Scan for the cell matching the given text and deliver its [x, y] coordinate at center. 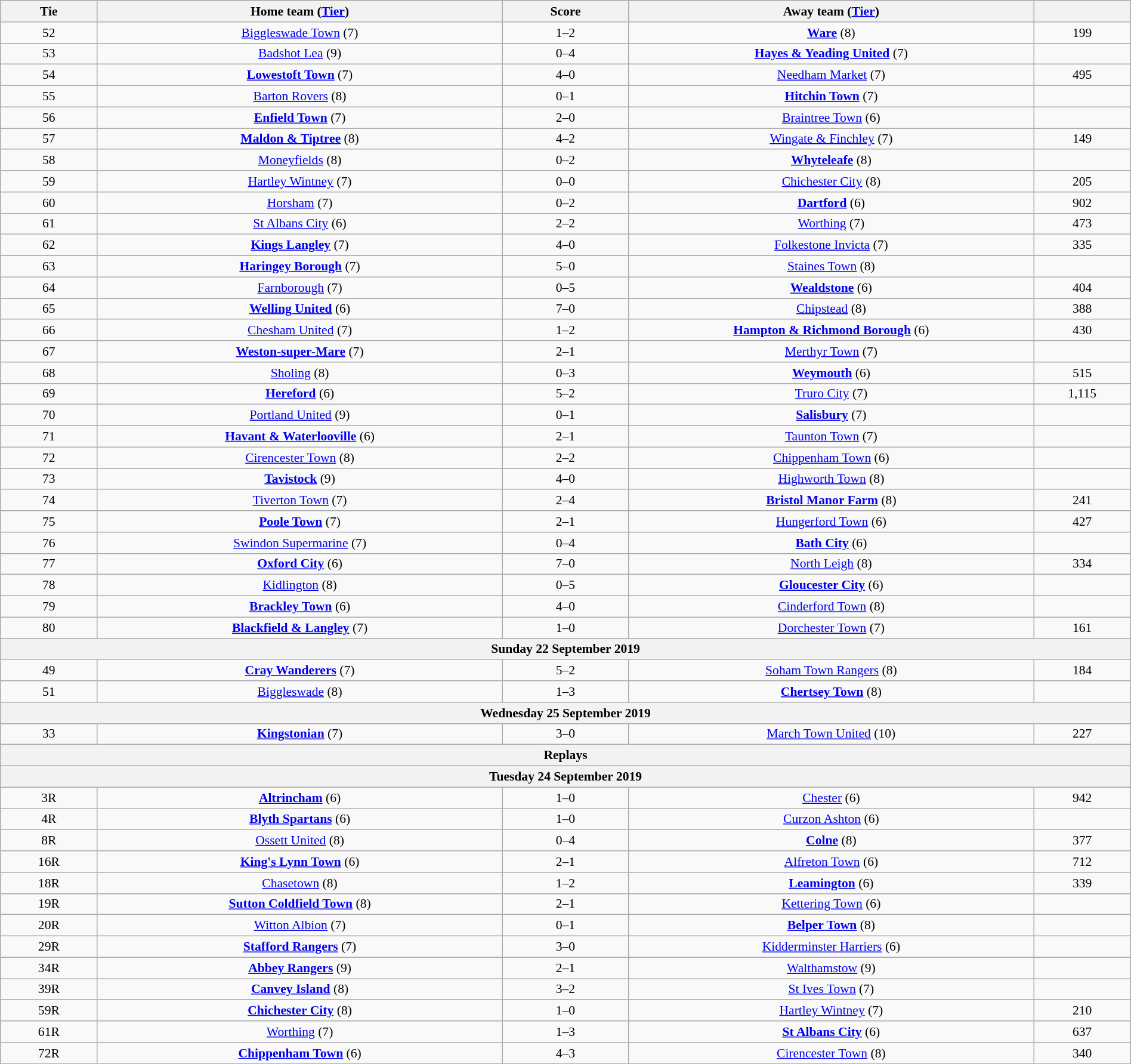
61R [49, 1032]
0–3 [565, 373]
Alfreton Town (6) [832, 862]
Tuesday 24 September 2019 [565, 777]
34R [49, 968]
Staines Town (8) [832, 267]
Soham Town Rangers (8) [832, 671]
Altrincham (6) [299, 798]
61 [49, 224]
St Ives Town (7) [832, 989]
59R [49, 1011]
67 [49, 351]
16R [49, 862]
Merthyr Town (7) [832, 351]
5–0 [565, 267]
227 [1082, 734]
Poole Town (7) [299, 522]
62 [49, 245]
55 [49, 97]
Replays [565, 755]
Ossett United (8) [299, 841]
72 [49, 458]
210 [1082, 1011]
Leamington (6) [832, 883]
Havant & Waterlooville (6) [299, 437]
Brackley Town (6) [299, 607]
66 [49, 331]
Barton Rovers (8) [299, 97]
59 [49, 181]
49 [49, 671]
Braintree Town (6) [832, 118]
427 [1082, 522]
Weymouth (6) [832, 373]
Witton Albion (7) [299, 926]
79 [49, 607]
Folkestone Invicta (7) [832, 245]
King's Lynn Town (6) [299, 862]
Canvey Island (8) [299, 989]
Gloucester City (6) [832, 585]
Belper Town (8) [832, 926]
18R [49, 883]
Hitchin Town (7) [832, 97]
161 [1082, 628]
63 [49, 267]
33 [49, 734]
637 [1082, 1032]
Hereford (6) [299, 394]
149 [1082, 139]
Moneyfields (8) [299, 161]
Farnborough (7) [299, 288]
52 [49, 33]
20R [49, 926]
Cray Wanderers (7) [299, 671]
Biggleswade Town (7) [299, 33]
Highworth Town (8) [832, 479]
76 [49, 543]
Kidderminster Harriers (6) [832, 947]
712 [1082, 862]
Welling United (6) [299, 309]
Hampton & Richmond Borough (6) [832, 331]
Blyth Spartans (6) [299, 819]
53 [49, 54]
Sholing (8) [299, 373]
39R [49, 989]
Chasetown (8) [299, 883]
Hungerford Town (6) [832, 522]
Chertsey Town (8) [832, 692]
430 [1082, 331]
335 [1082, 245]
473 [1082, 224]
Home team (Tier) [299, 11]
Kettering Town (6) [832, 904]
Biggleswade (8) [299, 692]
Haringey Borough (7) [299, 267]
Kingstonian (7) [299, 734]
Dorchester Town (7) [832, 628]
340 [1082, 1053]
March Town United (10) [832, 734]
Ware (8) [832, 33]
19R [49, 904]
205 [1082, 181]
Portland United (9) [299, 415]
3R [49, 798]
Bristol Manor Farm (8) [832, 501]
Weston-super-Mare (7) [299, 351]
184 [1082, 671]
Lowestoft Town (7) [299, 75]
72R [49, 1053]
Bath City (6) [832, 543]
Chesham United (7) [299, 331]
Oxford City (6) [299, 564]
77 [49, 564]
8R [49, 841]
Stafford Rangers (7) [299, 947]
515 [1082, 373]
Blackfield & Langley (7) [299, 628]
Salisbury (7) [832, 415]
199 [1082, 33]
64 [49, 288]
Walthamstow (9) [832, 968]
2–4 [565, 501]
Sutton Coldfield Town (8) [299, 904]
Away team (Tier) [832, 11]
Chester (6) [832, 798]
377 [1082, 841]
3–2 [565, 989]
902 [1082, 203]
65 [49, 309]
Whyteleafe (8) [832, 161]
334 [1082, 564]
Wealdstone (6) [832, 288]
74 [49, 501]
Needham Market (7) [832, 75]
Taunton Town (7) [832, 437]
51 [49, 692]
4R [49, 819]
75 [49, 522]
57 [49, 139]
241 [1082, 501]
4–3 [565, 1053]
0–0 [565, 181]
71 [49, 437]
Curzon Ashton (6) [832, 819]
Hayes & Yeading United (7) [832, 54]
70 [49, 415]
North Leigh (8) [832, 564]
58 [49, 161]
68 [49, 373]
495 [1082, 75]
Enfield Town (7) [299, 118]
Maldon & Tiptree (8) [299, 139]
29R [49, 947]
Abbey Rangers (9) [299, 968]
69 [49, 394]
Kings Langley (7) [299, 245]
Wednesday 25 September 2019 [565, 713]
Tavistock (9) [299, 479]
73 [49, 479]
1,115 [1082, 394]
Cinderford Town (8) [832, 607]
Chipstead (8) [832, 309]
54 [49, 75]
Kidlington (8) [299, 585]
60 [49, 203]
Wingate & Finchley (7) [832, 139]
56 [49, 118]
Tiverton Town (7) [299, 501]
78 [49, 585]
Tie [49, 11]
Dartford (6) [832, 203]
80 [49, 628]
339 [1082, 883]
942 [1082, 798]
404 [1082, 288]
2–0 [565, 118]
Badshot Lea (9) [299, 54]
Colne (8) [832, 841]
Swindon Supermarine (7) [299, 543]
388 [1082, 309]
Score [565, 11]
Truro City (7) [832, 394]
Sunday 22 September 2019 [565, 649]
4–2 [565, 139]
Horsham (7) [299, 203]
